Extract the [x, y] coordinate from the center of the cell holding the provided text.  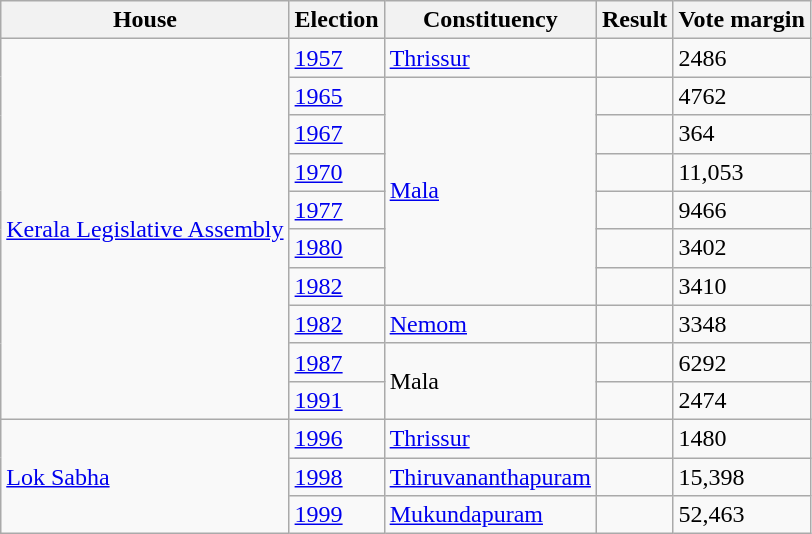
Election [336, 20]
6292 [742, 362]
1965 [336, 96]
Constituency [490, 20]
2474 [742, 400]
1480 [742, 438]
11,053 [742, 172]
1996 [336, 438]
Lok Sabha [145, 476]
3348 [742, 324]
364 [742, 134]
1970 [336, 172]
1998 [336, 477]
1991 [336, 400]
3402 [742, 248]
15,398 [742, 477]
House [145, 20]
2486 [742, 58]
9466 [742, 210]
Result [634, 20]
Thiruvananthapuram [490, 477]
Mukundapuram [490, 515]
3410 [742, 286]
4762 [742, 96]
Nemom [490, 324]
1957 [336, 58]
52,463 [742, 515]
1977 [336, 210]
Kerala Legislative Assembly [145, 230]
1980 [336, 248]
1999 [336, 515]
1967 [336, 134]
1987 [336, 362]
Vote margin [742, 20]
